Output the (X, Y) coordinate of the center of the cell containing the given text.  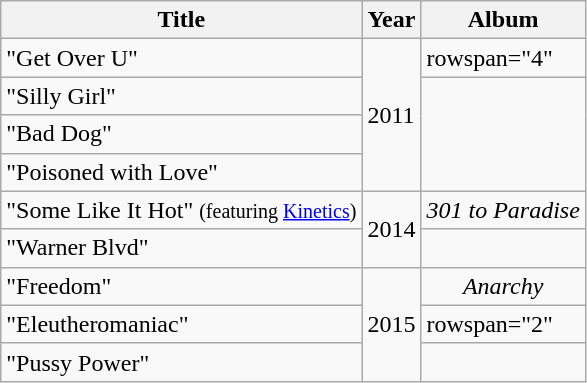
rowspan="4" (503, 58)
2015 (392, 324)
"Eleutheromaniac" (182, 324)
"Poisoned with Love" (182, 172)
301 to Paradise (503, 210)
Year (392, 20)
"Silly Girl" (182, 96)
Title (182, 20)
"Some Like It Hot" (featuring Kinetics) (182, 210)
"Get Over U" (182, 58)
2011 (392, 115)
"Bad Dog" (182, 134)
Album (503, 20)
"Pussy Power" (182, 362)
"Freedom" (182, 286)
2014 (392, 229)
rowspan="2" (503, 324)
"Warner Blvd" (182, 248)
Anarchy (503, 286)
